Search for the cell housing the specified text and yield its (X, Y) center coordinate. 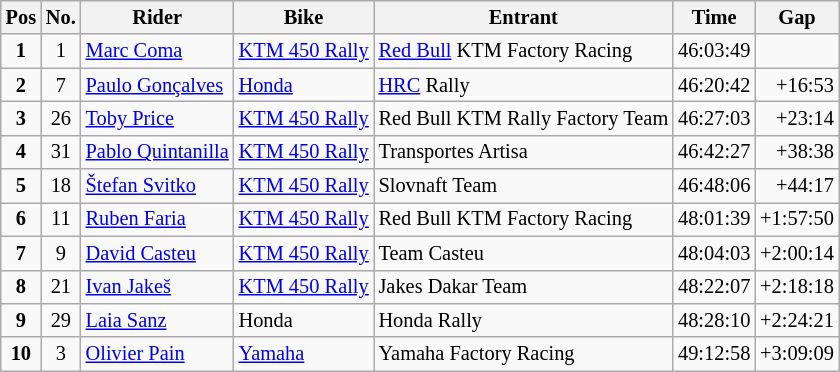
Štefan Svitko (158, 186)
+2:18:18 (796, 287)
Laia Sanz (158, 320)
6 (21, 219)
Paulo Gonçalves (158, 85)
No. (61, 17)
Red Bull KTM Rally Factory Team (524, 118)
48:22:07 (714, 287)
Olivier Pain (158, 354)
10 (21, 354)
Slovnaft Team (524, 186)
Toby Price (158, 118)
David Casteu (158, 253)
Team Casteu (524, 253)
4 (21, 152)
11 (61, 219)
+3:09:09 (796, 354)
46:20:42 (714, 85)
Ruben Faria (158, 219)
Entrant (524, 17)
49:12:58 (714, 354)
46:27:03 (714, 118)
Jakes Dakar Team (524, 287)
Ivan Jakeš (158, 287)
HRC Rally (524, 85)
31 (61, 152)
48:28:10 (714, 320)
46:48:06 (714, 186)
46:03:49 (714, 51)
48:04:03 (714, 253)
+23:14 (796, 118)
5 (21, 186)
46:42:27 (714, 152)
Honda Rally (524, 320)
Rider (158, 17)
21 (61, 287)
+16:53 (796, 85)
+44:17 (796, 186)
Bike (304, 17)
Marc Coma (158, 51)
29 (61, 320)
+38:38 (796, 152)
Yamaha (304, 354)
Yamaha Factory Racing (524, 354)
18 (61, 186)
2 (21, 85)
Time (714, 17)
Pablo Quintanilla (158, 152)
Pos (21, 17)
Transportes Artisa (524, 152)
8 (21, 287)
+2:24:21 (796, 320)
26 (61, 118)
48:01:39 (714, 219)
+1:57:50 (796, 219)
+2:00:14 (796, 253)
Gap (796, 17)
